Determine the (X, Y) coordinate at the center of the cell enclosing the given text.  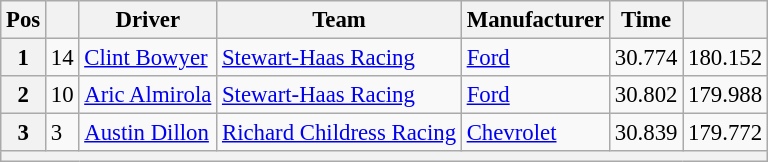
Richard Childress Racing (340, 133)
179.772 (726, 133)
Time (646, 20)
Clint Bowyer (148, 58)
Team (340, 20)
30.839 (646, 133)
Austin Dillon (148, 133)
10 (62, 95)
Pos (24, 20)
Manufacturer (535, 20)
179.988 (726, 95)
30.774 (646, 58)
Chevrolet (535, 133)
180.152 (726, 58)
1 (24, 58)
14 (62, 58)
30.802 (646, 95)
Driver (148, 20)
Aric Almirola (148, 95)
2 (24, 95)
